Search for the cell housing the specified text and yield its (x, y) center coordinate. 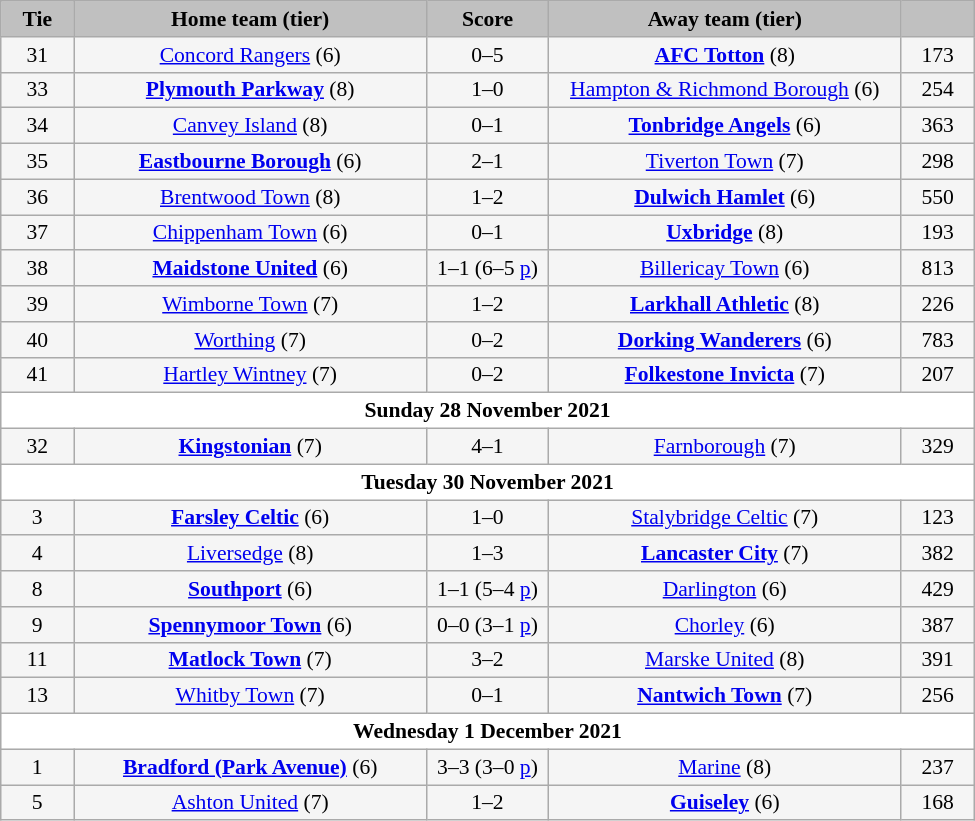
254 (938, 90)
1 (38, 767)
37 (38, 233)
31 (38, 55)
Guiseley (6) (724, 803)
41 (38, 375)
329 (938, 447)
Uxbridge (8) (724, 233)
0–5 (488, 55)
429 (938, 589)
Farnborough (7) (724, 447)
1–1 (5–4 p) (488, 589)
783 (938, 340)
Lancaster City (7) (724, 554)
Home team (tier) (250, 19)
4–1 (488, 447)
Tie (38, 19)
Spennymoor Town (6) (250, 625)
363 (938, 126)
173 (938, 55)
Score (488, 19)
5 (38, 803)
Stalybridge Celtic (7) (724, 518)
3–3 (3–0 p) (488, 767)
35 (38, 162)
207 (938, 375)
Farsley Celtic (6) (250, 518)
Ashton United (7) (250, 803)
Brentwood Town (8) (250, 197)
Tonbridge Angels (6) (724, 126)
Bradford (Park Avenue) (6) (250, 767)
Liversedge (8) (250, 554)
168 (938, 803)
382 (938, 554)
Chorley (6) (724, 625)
Wimborne Town (7) (250, 304)
Marine (8) (724, 767)
AFC Totton (8) (724, 55)
193 (938, 233)
813 (938, 269)
Wednesday 1 December 2021 (488, 732)
9 (38, 625)
40 (38, 340)
Folkestone Invicta (7) (724, 375)
387 (938, 625)
Sunday 28 November 2021 (488, 411)
1–1 (6–5 p) (488, 269)
11 (38, 660)
Chippenham Town (6) (250, 233)
226 (938, 304)
38 (38, 269)
Concord Rangers (6) (250, 55)
Dulwich Hamlet (6) (724, 197)
0–0 (3–1 p) (488, 625)
Eastbourne Borough (6) (250, 162)
Billericay Town (6) (724, 269)
4 (38, 554)
Larkhall Athletic (8) (724, 304)
298 (938, 162)
3 (38, 518)
Whitby Town (7) (250, 696)
Marske United (8) (724, 660)
36 (38, 197)
Tuesday 30 November 2021 (488, 482)
Hampton & Richmond Borough (6) (724, 90)
Matlock Town (7) (250, 660)
34 (38, 126)
Maidstone United (6) (250, 269)
13 (38, 696)
550 (938, 197)
Dorking Wanderers (6) (724, 340)
Canvey Island (8) (250, 126)
Worthing (7) (250, 340)
8 (38, 589)
123 (938, 518)
33 (38, 90)
32 (38, 447)
256 (938, 696)
Tiverton Town (7) (724, 162)
2–1 (488, 162)
3–2 (488, 660)
39 (38, 304)
237 (938, 767)
Darlington (6) (724, 589)
391 (938, 660)
Plymouth Parkway (8) (250, 90)
Hartley Wintney (7) (250, 375)
Southport (6) (250, 589)
Away team (tier) (724, 19)
1–3 (488, 554)
Nantwich Town (7) (724, 696)
Kingstonian (7) (250, 447)
